Capture the cell that displays the provided text and extract its [X, Y] central coordinate. 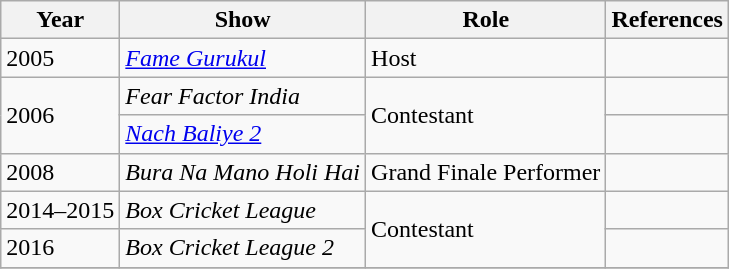
2006 [60, 115]
Show [243, 20]
Box Cricket League 2 [243, 248]
Host [486, 58]
Year [60, 20]
Grand Finale Performer [486, 172]
Box Cricket League [243, 210]
References [668, 20]
Fear Factor India [243, 96]
Fame Gurukul [243, 58]
2008 [60, 172]
Bura Na Mano Holi Hai [243, 172]
2014–2015 [60, 210]
Role [486, 20]
2016 [60, 248]
2005 [60, 58]
Nach Baliye 2 [243, 134]
